Find where the given text appears and provide that cell's center as (X, Y) coordinate. 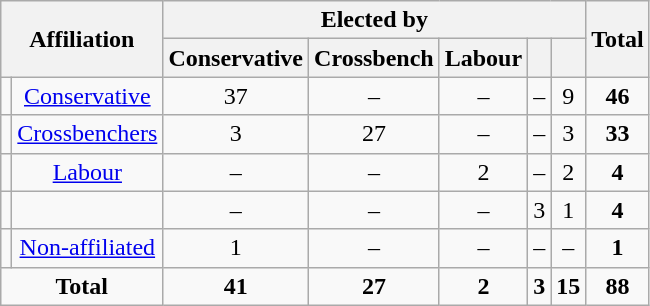
Crossbenchers (88, 134)
46 (618, 96)
41 (236, 286)
Non-affiliated (88, 248)
Affiliation (82, 39)
15 (568, 286)
9 (568, 96)
33 (618, 134)
37 (236, 96)
Elected by (374, 20)
88 (618, 286)
Crossbench (374, 58)
